Locate the cell with the specified text and output its (X, Y) center coordinate. 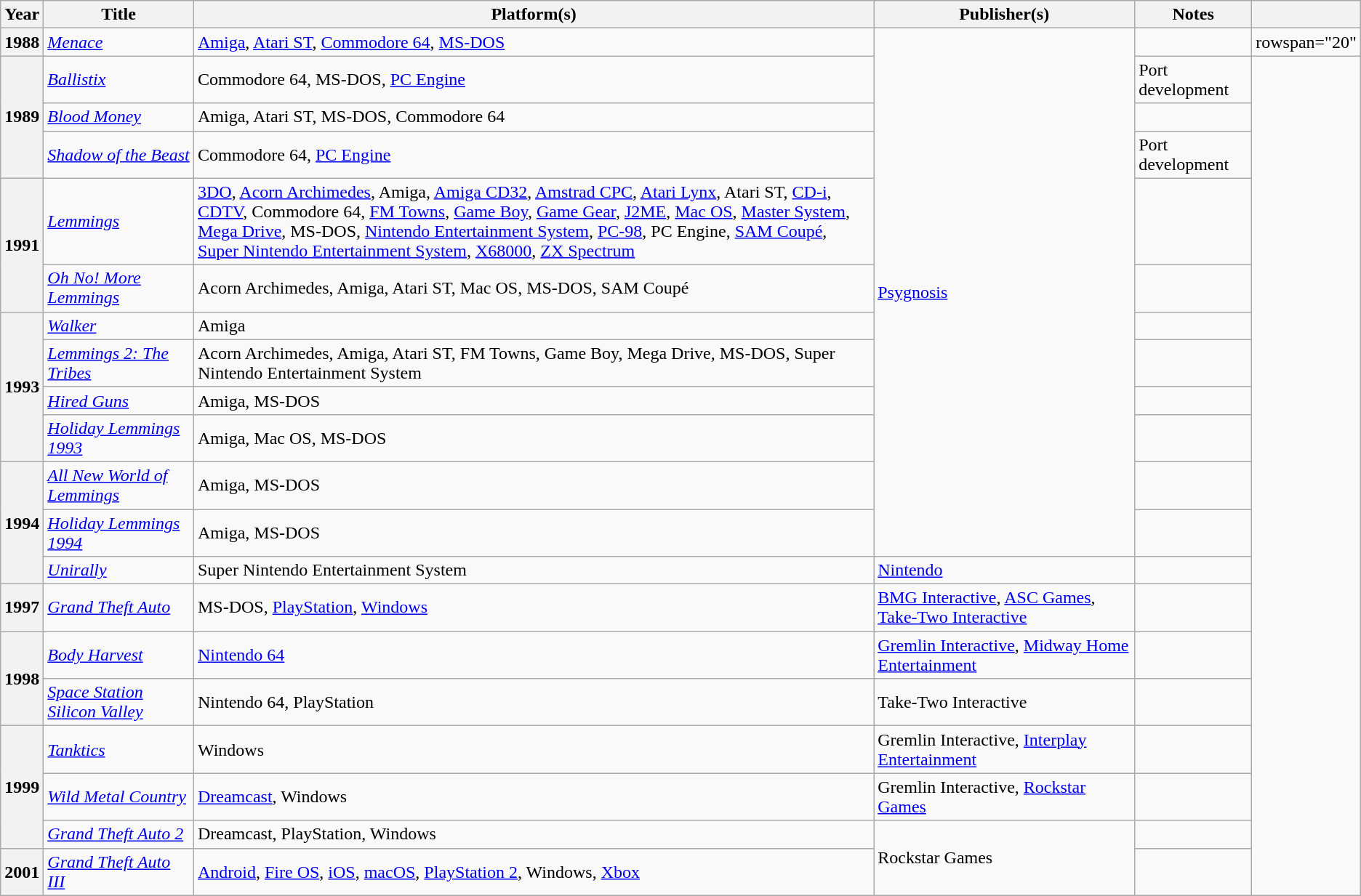
Android, Fire OS, iOS, macOS, PlayStation 2, Windows, Xbox (534, 872)
Gremlin Interactive, Rockstar Games (1005, 796)
Holiday Lemmings 1994 (119, 532)
Hired Guns (119, 400)
All New World of Lemmings (119, 485)
Title (119, 15)
1988 (22, 42)
1994 (22, 522)
Space Station Silicon Valley (119, 702)
Ballistix (119, 80)
Publisher(s) (1005, 15)
2001 (22, 872)
Gremlin Interactive, Midway Home Entertainment (1005, 655)
Psygnosis (1005, 292)
Walker (119, 326)
Holiday Lemmings 1993 (119, 437)
Year (22, 15)
Shadow of the Beast (119, 154)
Nintendo 64 (534, 655)
1998 (22, 679)
Blood Money (119, 117)
Body Harvest (119, 655)
BMG Interactive, ASC Games, Take-Two Interactive (1005, 608)
Unirally (119, 570)
Commodore 64, MS-DOS, PC Engine (534, 80)
rowspan="20" (1306, 42)
Amiga (534, 326)
MS-DOS, PlayStation, Windows (534, 608)
Lemmings 2: The Tribes (119, 363)
Notes (1194, 15)
Take-Two Interactive (1005, 702)
Amiga, Mac OS, MS-DOS (534, 437)
Gremlin Interactive, Interplay Entertainment (1005, 750)
Nintendo (1005, 570)
Acorn Archimedes, Amiga, Atari ST, Mac OS, MS-DOS, SAM Coupé (534, 288)
1993 (22, 387)
Oh No! More Lemmings (119, 288)
Platform(s) (534, 15)
Dreamcast, Windows (534, 796)
Lemmings (119, 221)
1999 (22, 787)
Wild Metal Country (119, 796)
Rockstar Games (1005, 857)
Amiga, Atari ST, Commodore 64, MS-DOS (534, 42)
Tanktics (119, 750)
1989 (22, 117)
Amiga, Atari ST, MS-DOS, Commodore 64 (534, 117)
Windows (534, 750)
Acorn Archimedes, Amiga, Atari ST, FM Towns, Game Boy, Mega Drive, MS-DOS, Super Nintendo Entertainment System (534, 363)
Dreamcast, PlayStation, Windows (534, 834)
Grand Theft Auto 2 (119, 834)
Grand Theft Auto (119, 608)
1991 (22, 245)
Super Nintendo Entertainment System (534, 570)
1997 (22, 608)
Grand Theft Auto III (119, 872)
Menace (119, 42)
Commodore 64, PC Engine (534, 154)
Nintendo 64, PlayStation (534, 702)
